Scan for the cell matching the given text and deliver its (X, Y) coordinate at center. 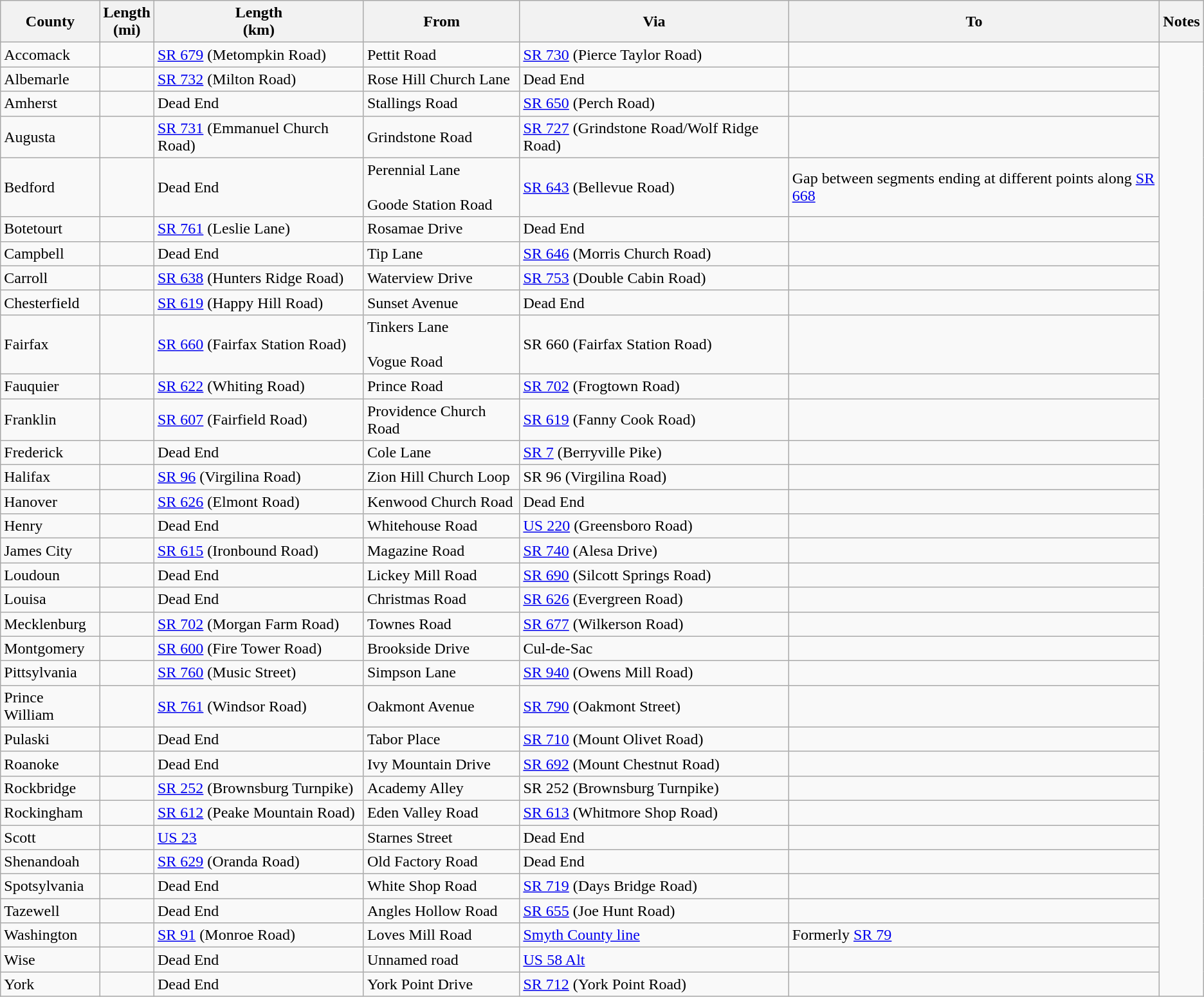
Loves Mill Road (441, 935)
Kenwood Church Road (441, 502)
Rosamae Drive (441, 229)
SR 940 (Owens Mill Road) (654, 673)
SR 626 (Evergreen Road) (654, 599)
Pettit Road (441, 55)
SR 638 (Hunters Ridge Road) (259, 278)
SR 727 (Grindstone Road/Wolf Ridge Road) (654, 136)
SR 730 (Pierce Taylor Road) (654, 55)
Fairfax (50, 344)
Eden Valley Road (441, 812)
Christmas Road (441, 599)
Wise (50, 960)
SR 629 (Oranda Road) (259, 862)
Bedford (50, 187)
Shenandoah (50, 862)
SR 712 (York Point Road) (654, 984)
SR 607 (Fairfield Road) (259, 419)
Angles Hollow Road (441, 911)
SR 761 (Windsor Road) (259, 706)
Gap between segments ending at different points along SR 668 (974, 187)
Halifax (50, 477)
Zion Hill Church Loop (441, 477)
Grindstone Road (441, 136)
SR 613 (Whitmore Shop Road) (654, 812)
Accomack (50, 55)
SR 622 (Whiting Road) (259, 386)
York Point Drive (441, 984)
SR 646 (Morris Church Road) (654, 253)
Rockingham (50, 812)
SR 619 (Happy Hill Road) (259, 302)
White Shop Road (441, 886)
SR 615 (Ironbound Road) (259, 551)
Campbell (50, 253)
Formerly SR 79 (974, 935)
SR 7 (Berryville Pike) (654, 453)
SR 702 (Morgan Farm Road) (259, 624)
SR 643 (Bellevue Road) (654, 187)
US 220 (Greensboro Road) (654, 526)
Hanover (50, 502)
Brookside Drive (441, 648)
Cole Lane (441, 453)
SR 740 (Alesa Drive) (654, 551)
SR 790 (Oakmont Street) (654, 706)
Tabor Place (441, 739)
Lickey Mill Road (441, 575)
SR 91 (Monroe Road) (259, 935)
Cul-de-Sac (654, 648)
From (441, 22)
Rockbridge (50, 788)
Unnamed road (441, 960)
US 58 Alt (654, 960)
County (50, 22)
Pulaski (50, 739)
SR 600 (Fire Tower Road) (259, 648)
Perennial LaneGoode Station Road (441, 187)
SR 761 (Leslie Lane) (259, 229)
Old Factory Road (441, 862)
Length(km) (259, 22)
Washington (50, 935)
Carroll (50, 278)
Montgomery (50, 648)
James City (50, 551)
SR 710 (Mount Olivet Road) (654, 739)
Pittsylvania (50, 673)
SR 760 (Music Street) (259, 673)
Loudoun (50, 575)
Tip Lane (441, 253)
York (50, 984)
Starnes Street (441, 837)
To (974, 22)
Ivy Mountain Drive (441, 764)
SR 732 (Milton Road) (259, 79)
Scott (50, 837)
SR 702 (Frogtown Road) (654, 386)
SR 719 (Days Bridge Road) (654, 886)
Waterview Drive (441, 278)
SR 690 (Silcott Springs Road) (654, 575)
Botetourt (50, 229)
Frederick (50, 453)
Stallings Road (441, 104)
Prince William (50, 706)
Rose Hill Church Lane (441, 79)
Fauquier (50, 386)
Louisa (50, 599)
SR 731 (Emmanuel Church Road) (259, 136)
Roanoke (50, 764)
SR 612 (Peake Mountain Road) (259, 812)
SR 753 (Double Cabin Road) (654, 278)
Tinkers LaneVogue Road (441, 344)
SR 619 (Fanny Cook Road) (654, 419)
Smyth County line (654, 935)
Chesterfield (50, 302)
SR 677 (Wilkerson Road) (654, 624)
SR 650 (Perch Road) (654, 104)
Simpson Lane (441, 673)
SR 679 (Metompkin Road) (259, 55)
Oakmont Avenue (441, 706)
Spotsylvania (50, 886)
Franklin (50, 419)
Townes Road (441, 624)
Henry (50, 526)
Amherst (50, 104)
Providence Church Road (441, 419)
Prince Road (441, 386)
Length(mi) (127, 22)
Tazewell (50, 911)
Augusta (50, 136)
Magazine Road (441, 551)
Sunset Avenue (441, 302)
Academy Alley (441, 788)
US 23 (259, 837)
Via (654, 22)
Mecklenburg (50, 624)
Notes (1181, 22)
Whitehouse Road (441, 526)
SR 692 (Mount Chestnut Road) (654, 764)
SR 626 (Elmont Road) (259, 502)
Albemarle (50, 79)
SR 655 (Joe Hunt Road) (654, 911)
